Return the [x, y] coordinate for the center point of the cell that contains the specified text.  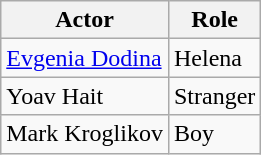
Mark Kroglikov [85, 134]
Boy [214, 134]
Helena [214, 58]
Evgenia Dodina [85, 58]
Stranger [214, 96]
Yoav Hait [85, 96]
Actor [85, 20]
Role [214, 20]
